Output the (X, Y) coordinate of the center of the cell containing the given text.  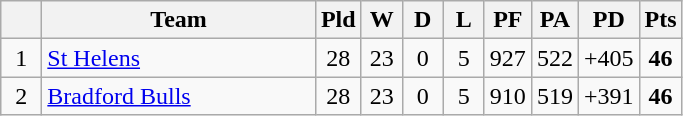
PF (508, 20)
910 (508, 96)
2 (22, 96)
PD (608, 20)
W (382, 20)
PA (554, 20)
Bradford Bulls (179, 96)
St Helens (179, 58)
Pts (660, 20)
D (422, 20)
+391 (608, 96)
Team (179, 20)
522 (554, 58)
927 (508, 58)
Pld (338, 20)
1 (22, 58)
L (464, 20)
519 (554, 96)
+405 (608, 58)
